Scan for the cell matching the given text and deliver its (x, y) coordinate at center. 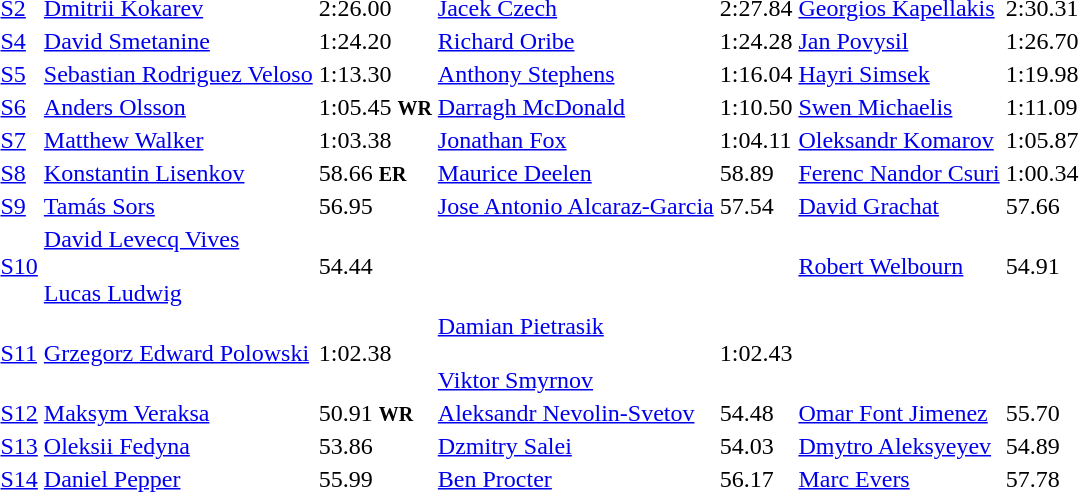
1:24.28 (756, 41)
Robert Welbourn (899, 266)
Dmytro Aleksyeyev (899, 446)
Darragh McDonald (576, 107)
1:02.43 (756, 353)
54.48 (756, 413)
Maksym Veraksa (178, 413)
Jan Povysil (899, 41)
1:05.45 WR (375, 107)
Richard Oribe (576, 41)
Oleksandr Komarov (899, 140)
1:16.04 (756, 74)
David Smetanine (178, 41)
Oleksii Fedyna (178, 446)
Anthony Stephens (576, 74)
Jose Antonio Alcaraz-Garcia (576, 206)
53.86 (375, 446)
David Levecq VivesLucas Ludwig (178, 266)
58.89 (756, 173)
56.95 (375, 206)
Konstantin Lisenkov (178, 173)
Jonathan Fox (576, 140)
David Grachat (899, 206)
54.44 (375, 266)
Tamás Sors (178, 206)
1:24.20 (375, 41)
54.03 (756, 446)
Ferenc Nandor Csuri (899, 173)
Matthew Walker (178, 140)
Swen Michaelis (899, 107)
Grzegorz Edward Polowski (178, 353)
1:04.11 (756, 140)
Damian PietrasikViktor Smyrnov (576, 353)
1:03.38 (375, 140)
Aleksandr Nevolin-Svetov (576, 413)
1:02.38 (375, 353)
57.54 (756, 206)
Hayri Simsek (899, 74)
Dzmitry Salei (576, 446)
1:13.30 (375, 74)
1:10.50 (756, 107)
58.66 ER (375, 173)
Omar Font Jimenez (899, 413)
Anders Olsson (178, 107)
Sebastian Rodriguez Veloso (178, 74)
Maurice Deelen (576, 173)
50.91 WR (375, 413)
